Determine the [x, y] coordinate at the center of the cell enclosing the given text.  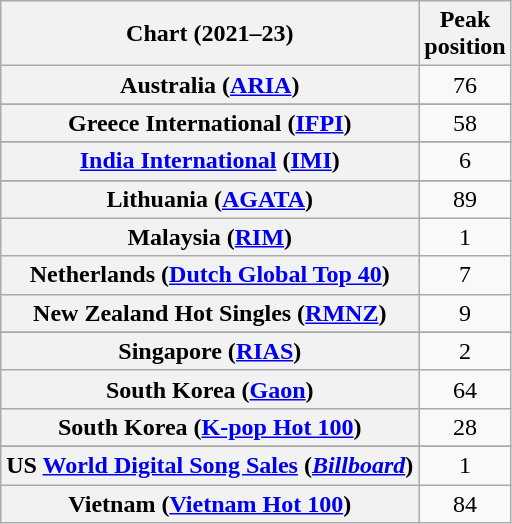
76 [465, 85]
89 [465, 199]
Greece International (IFPI) [210, 123]
2 [465, 351]
28 [465, 427]
7 [465, 275]
South Korea (Gaon) [210, 389]
India International (IMI) [210, 161]
64 [465, 389]
US World Digital Song Sales (Billboard) [210, 465]
Vietnam (Vietnam Hot 100) [210, 503]
New Zealand Hot Singles (RMNZ) [210, 313]
Malaysia (RIM) [210, 237]
Peakposition [465, 34]
Australia (ARIA) [210, 85]
Lithuania (AGATA) [210, 199]
Chart (2021–23) [210, 34]
6 [465, 161]
Netherlands (Dutch Global Top 40) [210, 275]
84 [465, 503]
Singapore (RIAS) [210, 351]
58 [465, 123]
South Korea (K-pop Hot 100) [210, 427]
9 [465, 313]
